Output the [X, Y] coordinate of the center of the cell containing the given text.  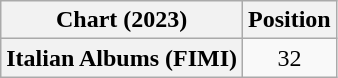
Italian Albums (FIMI) [122, 58]
Chart (2023) [122, 20]
32 [290, 58]
Position [290, 20]
